Locate the cell with the specified text and output its (X, Y) center coordinate. 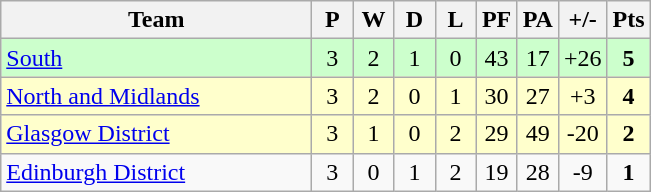
PF (496, 20)
L (456, 20)
19 (496, 172)
Edinburgh District (156, 172)
5 (628, 58)
-20 (582, 134)
43 (496, 58)
D (414, 20)
4 (628, 96)
W (374, 20)
28 (538, 172)
Glasgow District (156, 134)
27 (538, 96)
North and Midlands (156, 96)
-9 (582, 172)
+26 (582, 58)
Pts (628, 20)
49 (538, 134)
29 (496, 134)
+3 (582, 96)
PA (538, 20)
30 (496, 96)
P (332, 20)
17 (538, 58)
Team (156, 20)
+/- (582, 20)
South (156, 58)
